From the cell containing the given text, extract its center point as [x, y] coordinate. 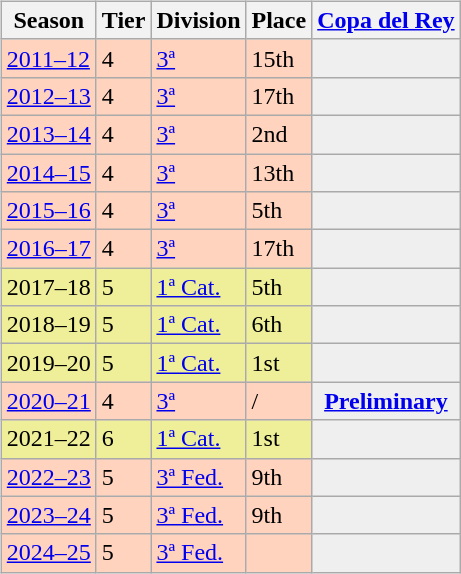
2018–19 [48, 325]
15th [279, 58]
2015–16 [48, 211]
2017–18 [48, 287]
2012–13 [48, 96]
2021–22 [48, 439]
Place [279, 20]
Division [198, 20]
Season [48, 20]
6 [124, 439]
2nd [279, 134]
2011–12 [48, 58]
Preliminary [386, 401]
2014–15 [48, 173]
2023–24 [48, 515]
2024–25 [48, 553]
2022–23 [48, 477]
/ [279, 401]
2020–21 [48, 401]
2013–14 [48, 134]
13th [279, 173]
6th [279, 325]
Tier [124, 20]
2016–17 [48, 249]
2019–20 [48, 363]
Copa del Rey [386, 20]
